Return the [x, y] coordinate for the center point of the cell that contains the specified text.  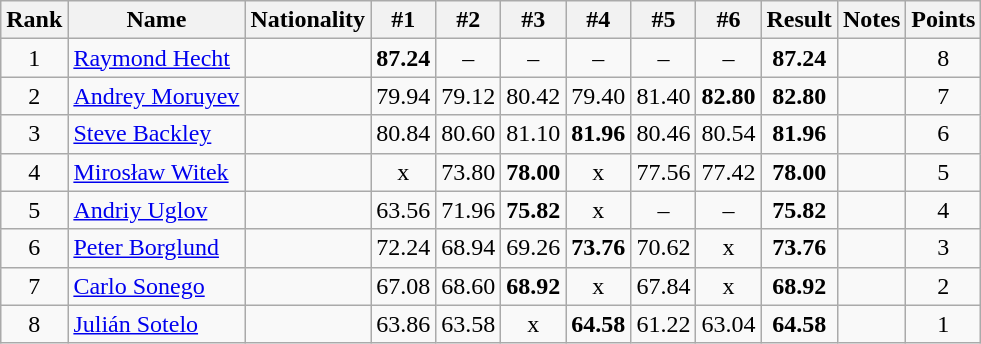
Mirosław Witek [156, 172]
#4 [598, 20]
67.08 [404, 286]
#2 [468, 20]
Peter Borglund [156, 248]
81.10 [534, 134]
77.56 [664, 172]
63.04 [728, 324]
81.40 [664, 96]
#3 [534, 20]
#5 [664, 20]
Name [156, 20]
80.60 [468, 134]
77.42 [728, 172]
71.96 [468, 210]
Nationality [308, 20]
72.24 [404, 248]
69.26 [534, 248]
Result [799, 20]
Andriy Uglov [156, 210]
Raymond Hecht [156, 58]
80.84 [404, 134]
80.42 [534, 96]
67.84 [664, 286]
63.58 [468, 324]
79.12 [468, 96]
63.86 [404, 324]
Steve Backley [156, 134]
#6 [728, 20]
61.22 [664, 324]
68.94 [468, 248]
70.62 [664, 248]
80.54 [728, 134]
Points [944, 20]
Andrey Moruyev [156, 96]
73.80 [468, 172]
79.40 [598, 96]
Carlo Sonego [156, 286]
Rank [34, 20]
68.60 [468, 286]
#1 [404, 20]
63.56 [404, 210]
Julián Sotelo [156, 324]
80.46 [664, 134]
Notes [871, 20]
79.94 [404, 96]
